Search for the cell housing the specified text and yield its (X, Y) center coordinate. 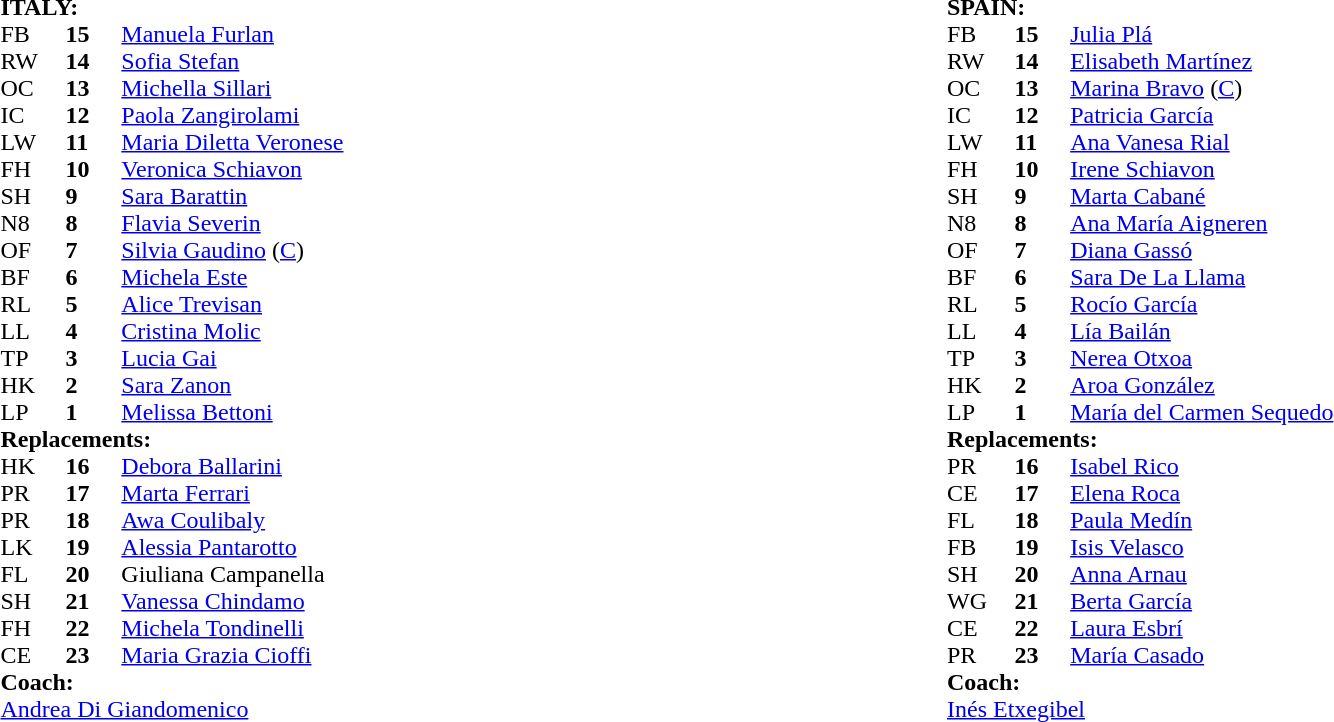
Replacements: (470, 440)
Debora Ballarini (326, 466)
WG (980, 602)
Maria Grazia Cioffi (326, 656)
Giuliana Campanella (326, 574)
Maria Diletta Veronese (326, 142)
Silvia Gaudino (C) (326, 250)
Sofia Stefan (326, 62)
Coach: (470, 682)
Paola Zangirolami (326, 116)
Vanessa Chindamo (326, 602)
Marta Ferrari (326, 494)
Alessia Pantarotto (326, 548)
Veronica Schiavon (326, 170)
Sara Zanon (326, 386)
Alice Trevisan (326, 304)
Awa Coulibaly (326, 520)
Flavia Severin (326, 224)
Cristina Molic (326, 332)
Michella Sillari (326, 88)
Sara Barattin (326, 196)
Michela Tondinelli (326, 628)
Michela Este (326, 278)
Lucia Gai (326, 358)
Melissa Bettoni (326, 412)
Manuela Furlan (326, 34)
LK (32, 548)
